Determine the [X, Y] coordinate at the center of the cell enclosing the given text.  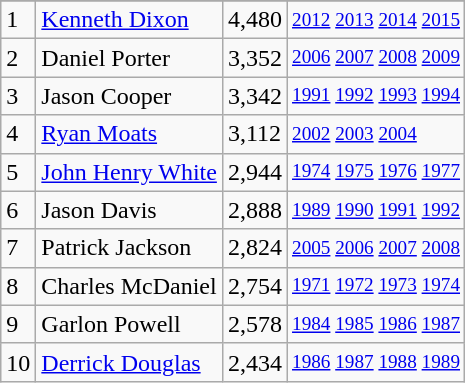
Jason Davis [130, 210]
1991 1992 1993 1994 [376, 96]
2005 2006 2007 2008 [376, 248]
8 [18, 286]
3,342 [254, 96]
Garlon Powell [130, 324]
4 [18, 134]
2,434 [254, 362]
Jason Cooper [130, 96]
3,352 [254, 58]
2 [18, 58]
Ryan Moats [130, 134]
2,578 [254, 324]
Charles McDaniel [130, 286]
6 [18, 210]
9 [18, 324]
1 [18, 20]
5 [18, 172]
2,944 [254, 172]
2,824 [254, 248]
3,112 [254, 134]
Derrick Douglas [130, 362]
Kenneth Dixon [130, 20]
1984 1985 1986 1987 [376, 324]
2002 2003 2004 [376, 134]
Patrick Jackson [130, 248]
7 [18, 248]
1986 1987 1988 1989 [376, 362]
2012 2013 2014 2015 [376, 20]
1974 1975 1976 1977 [376, 172]
John Henry White [130, 172]
3 [18, 96]
1971 1972 1973 1974 [376, 286]
2,754 [254, 286]
4,480 [254, 20]
10 [18, 362]
2006 2007 2008 2009 [376, 58]
2,888 [254, 210]
Daniel Porter [130, 58]
1989 1990 1991 1992 [376, 210]
